Pinpoint the cell where the given text exists, returning its [x, y] midpoint coordinate. 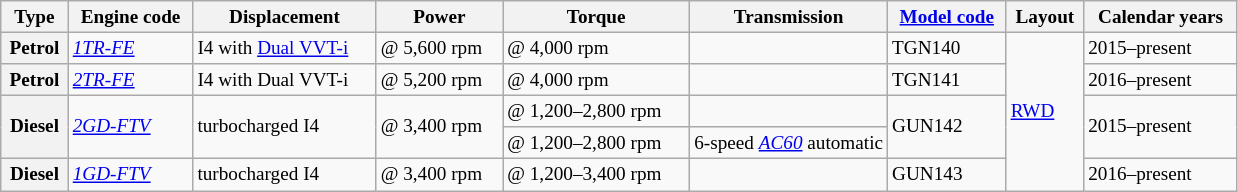
1TR-FE [130, 48]
Transmission [789, 17]
Layout [1045, 17]
2GD-FTV [130, 126]
Displacement [284, 17]
GUN142 [948, 126]
RWD [1045, 111]
6-speed AC60 automatic [789, 143]
Torque [596, 17]
1GD-FTV [130, 175]
TGN140 [948, 48]
GUN143 [948, 175]
Calendar years [1161, 17]
Type [34, 17]
TGN141 [948, 80]
@ 1,200–3,400 rpm [596, 175]
Power [440, 17]
Model code [948, 17]
@ 5,200 rpm [440, 80]
@ 5,600 rpm [440, 48]
Engine code [130, 17]
2TR-FE [130, 80]
